Return (X, Y) of the center of cell containing provided text 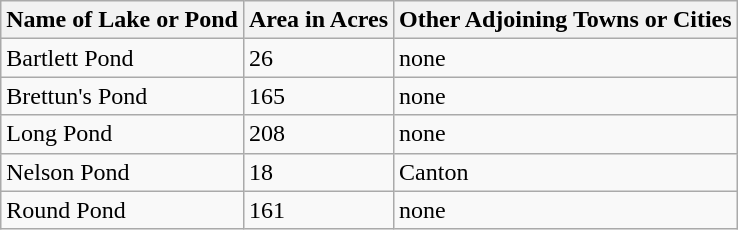
161 (318, 210)
Bartlett Pond (122, 58)
Brettun's Pond (122, 96)
Nelson Pond (122, 172)
208 (318, 134)
165 (318, 96)
Canton (566, 172)
Other Adjoining Towns or Cities (566, 20)
18 (318, 172)
Long Pond (122, 134)
Name of Lake or Pond (122, 20)
Round Pond (122, 210)
26 (318, 58)
Area in Acres (318, 20)
